Output the (X, Y) coordinate of the center of the cell containing the given text.  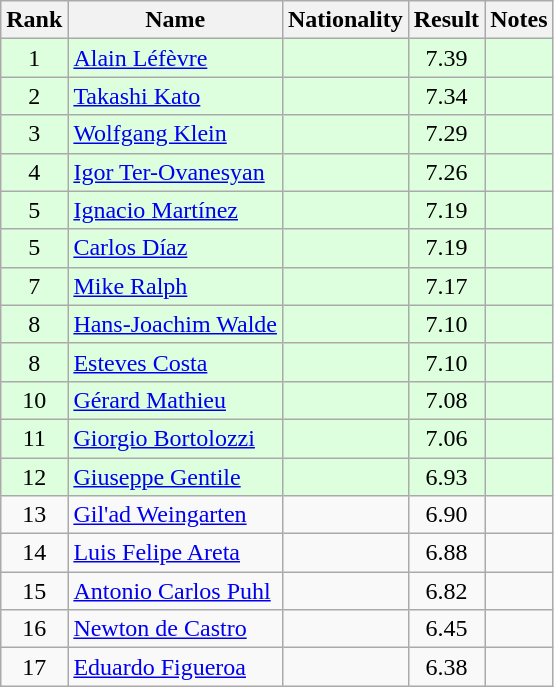
Antonio Carlos Puhl (176, 591)
Carlos Díaz (176, 248)
Ignacio Martínez (176, 210)
Giorgio Bortolozzi (176, 438)
Giuseppe Gentile (176, 477)
6.88 (446, 553)
Esteves Costa (176, 362)
6.90 (446, 515)
Eduardo Figueroa (176, 667)
10 (34, 400)
Alain Léfèvre (176, 58)
Wolfgang Klein (176, 134)
Luis Felipe Areta (176, 553)
Result (446, 20)
13 (34, 515)
Nationality (345, 20)
Newton de Castro (176, 629)
Name (176, 20)
Igor Ter-Ovanesyan (176, 172)
12 (34, 477)
Gérard Mathieu (176, 400)
14 (34, 553)
2 (34, 96)
4 (34, 172)
6.38 (446, 667)
7.29 (446, 134)
7 (34, 286)
6.82 (446, 591)
7.26 (446, 172)
Rank (34, 20)
17 (34, 667)
7.06 (446, 438)
11 (34, 438)
Gil'ad Weingarten (176, 515)
15 (34, 591)
Hans-Joachim Walde (176, 324)
16 (34, 629)
6.93 (446, 477)
1 (34, 58)
7.08 (446, 400)
7.34 (446, 96)
3 (34, 134)
Notes (519, 20)
7.39 (446, 58)
7.17 (446, 286)
Mike Ralph (176, 286)
Takashi Kato (176, 96)
6.45 (446, 629)
